Capture the cell that displays the provided text and extract its (x, y) central coordinate. 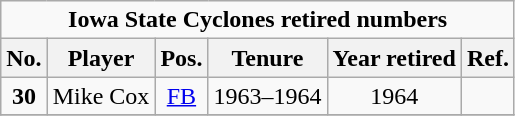
Year retired (394, 58)
Pos. (182, 58)
1963–1964 (268, 96)
FB (182, 96)
Iowa State Cyclones retired numbers (258, 20)
Mike Cox (101, 96)
Tenure (268, 58)
30 (24, 96)
No. (24, 58)
Player (101, 58)
Ref. (488, 58)
1964 (394, 96)
